Locate the cell with the specified text and output its [X, Y] center coordinate. 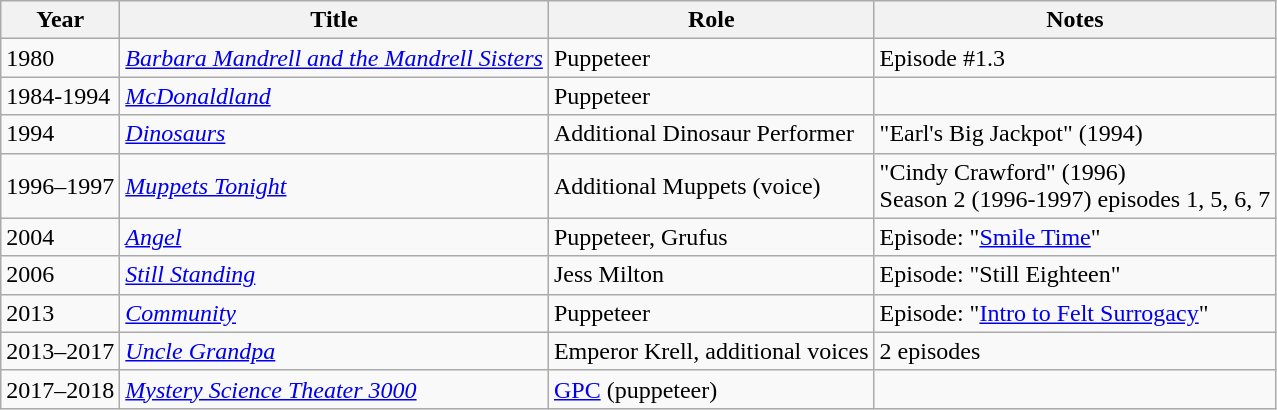
Jess Milton [711, 275]
"Earl's Big Jackpot" (1994) [1075, 134]
1996–1997 [60, 186]
Title [334, 20]
Episode #1.3 [1075, 58]
Still Standing [334, 275]
1984-1994 [60, 96]
2004 [60, 237]
Puppeteer, Grufus [711, 237]
Episode: "Smile Time" [1075, 237]
"Cindy Crawford" (1996)Season 2 (1996-1997) episodes 1, 5, 6, 7 [1075, 186]
Angel [334, 237]
1980 [60, 58]
2017–2018 [60, 389]
2013–2017 [60, 351]
Community [334, 313]
Notes [1075, 20]
Episode: "Still Eighteen" [1075, 275]
GPC (puppeteer) [711, 389]
McDonaldland [334, 96]
2 episodes [1075, 351]
Episode: "Intro to Felt Surrogacy" [1075, 313]
1994 [60, 134]
2013 [60, 313]
Additional Muppets (voice) [711, 186]
2006 [60, 275]
Mystery Science Theater 3000 [334, 389]
Emperor Krell, additional voices [711, 351]
Year [60, 20]
Barbara Mandrell and the Mandrell Sisters [334, 58]
Dinosaurs [334, 134]
Muppets Tonight [334, 186]
Additional Dinosaur Performer [711, 134]
Uncle Grandpa [334, 351]
Role [711, 20]
